Output the [X, Y] coordinate of the center of the cell containing the given text.  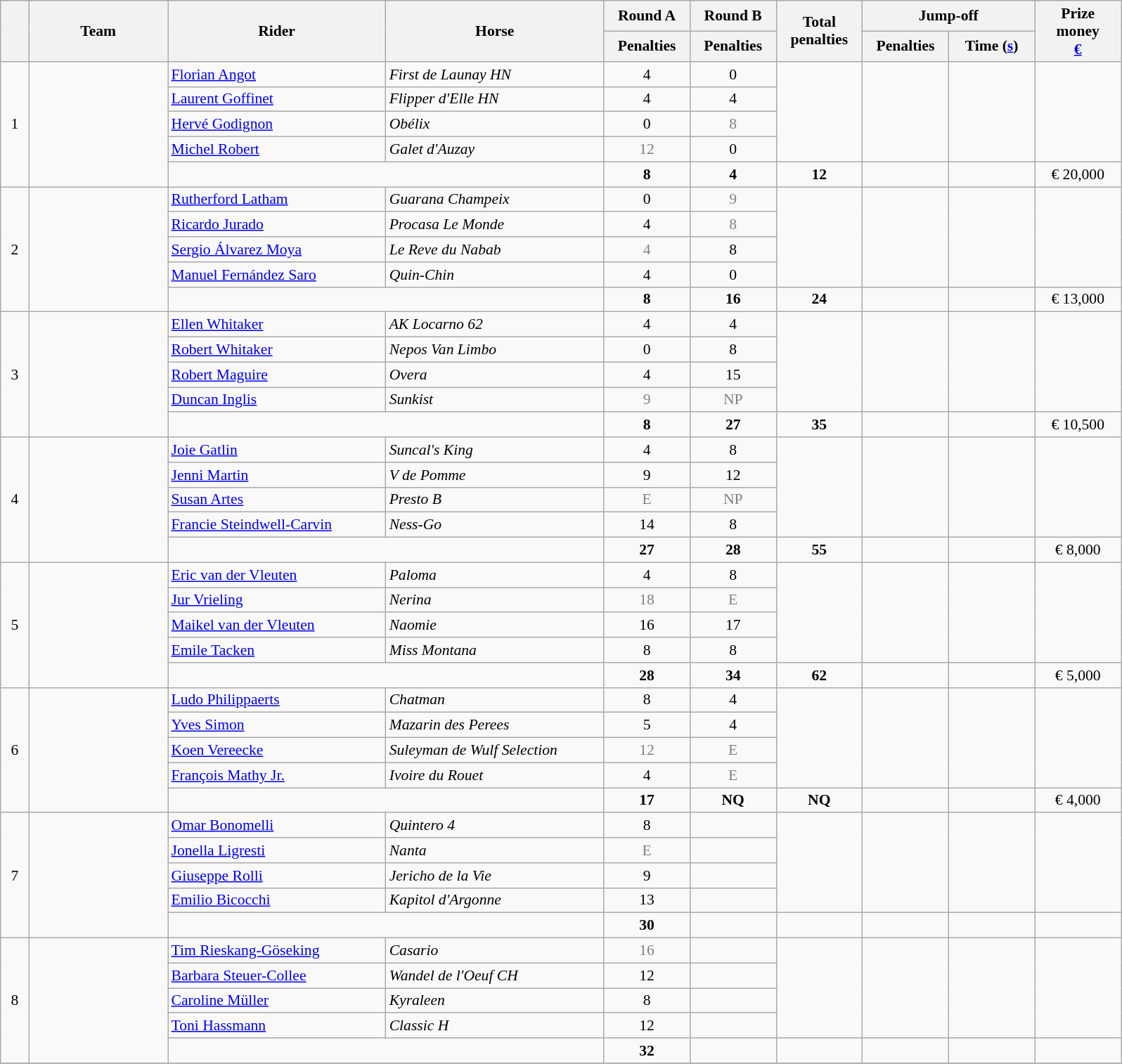
Paloma [495, 575]
Mazarin des Perees [495, 725]
€ 10,500 [1078, 425]
30 [647, 926]
First de Launay HN [495, 74]
Quintero 4 [495, 826]
2 [15, 249]
Sergio Álvarez Moya [276, 249]
Quin-Chin [495, 275]
Casario [495, 951]
€ 4,000 [1078, 800]
Florian Angot [276, 74]
Francie Steindwell-Carvin [276, 525]
Guarana Champeix [495, 200]
Duncan Inglis [276, 400]
Obélix [495, 124]
Emile Tacken [276, 650]
Susan Artes [276, 500]
Jonella Ligresti [276, 850]
Galet d'Auzay [495, 150]
V de Pomme [495, 475]
Toni Hassmann [276, 1026]
Omar Bonomelli [276, 826]
18 [647, 600]
62 [820, 675]
Maikel van der Vleuten [276, 625]
Total penalties [820, 31]
Naomie [495, 625]
Prize money€ [1078, 31]
€ 13,000 [1078, 299]
Caroline Müller [276, 1001]
Suncal's King [495, 450]
€ 8,000 [1078, 550]
Overa [495, 375]
Ricardo Jurado [276, 225]
Emilio Bicocchi [276, 900]
Jur Vrieling [276, 600]
Nanta [495, 850]
Robert Whitaker [276, 350]
Kapitol d'Argonne [495, 900]
Laurent Goffinet [276, 99]
Suleyman de Wulf Selection [495, 751]
Eric van der Vleuten [276, 575]
Jenni Martin [276, 475]
Time (s) [991, 46]
1 [15, 124]
Horse [495, 31]
Giuseppe Rolli [276, 876]
Yves Simon [276, 725]
Presto B [495, 500]
14 [647, 525]
Sunkist [495, 400]
Koen Vereecke [276, 751]
Flipper d'Elle HN [495, 99]
24 [820, 299]
Robert Maguire [276, 375]
Nepos Van Limbo [495, 350]
34 [733, 675]
AK Locarno 62 [495, 325]
6 [15, 750]
Team [98, 31]
Rider [276, 31]
Classic H [495, 1026]
Procasa Le Monde [495, 225]
Ludo Philippaerts [276, 700]
55 [820, 550]
Wandel de l'Oeuf CH [495, 975]
Le Reve du Nabab [495, 249]
Michel Robert [276, 150]
Miss Montana [495, 650]
3 [15, 375]
Round B [733, 15]
Kyraleen [495, 1001]
Tim Rieskang-Göseking [276, 951]
Hervé Godignon [276, 124]
Rutherford Latham [276, 200]
32 [647, 1051]
Ness-Go [495, 525]
Ivoire du Rouet [495, 775]
François Mathy Jr. [276, 775]
7 [15, 876]
15 [733, 375]
Nerina [495, 600]
35 [820, 425]
Round A [647, 15]
€ 20,000 [1078, 174]
Jericho de la Vie [495, 876]
Ellen Whitaker [276, 325]
Chatman [495, 700]
13 [647, 900]
Manuel Fernández Saro [276, 275]
Barbara Steuer-Collee [276, 975]
€ 5,000 [1078, 675]
Joie Gatlin [276, 450]
Jump-off [949, 15]
